Capture the cell that displays the provided text and extract its [x, y] central coordinate. 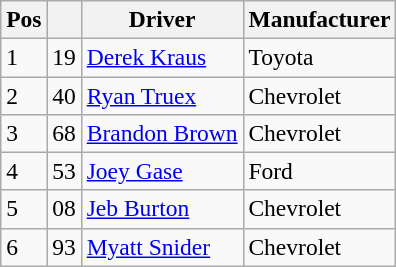
Derek Kraus [162, 57]
08 [64, 209]
19 [64, 57]
Ryan Truex [162, 95]
68 [64, 133]
Manufacturer [320, 19]
Myatt Snider [162, 247]
Driver [162, 19]
40 [64, 95]
53 [64, 171]
2 [24, 95]
Pos [24, 19]
Ford [320, 171]
Jeb Burton [162, 209]
3 [24, 133]
5 [24, 209]
4 [24, 171]
1 [24, 57]
Brandon Brown [162, 133]
Joey Gase [162, 171]
93 [64, 247]
6 [24, 247]
Toyota [320, 57]
